Return the (x, y) coordinate for the center point of the cell that contains the specified text.  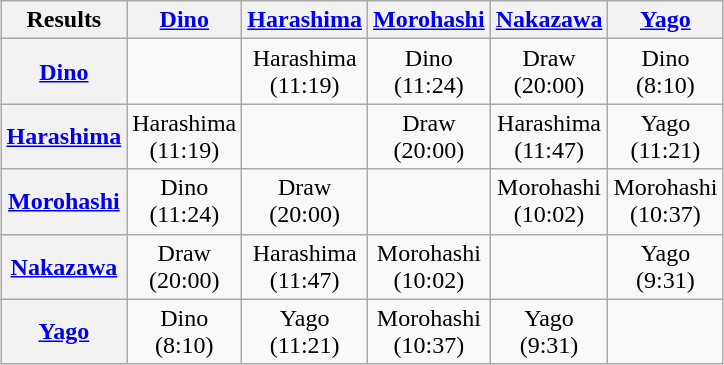
Results (64, 20)
